Return [X, Y] of the center of cell containing provided text 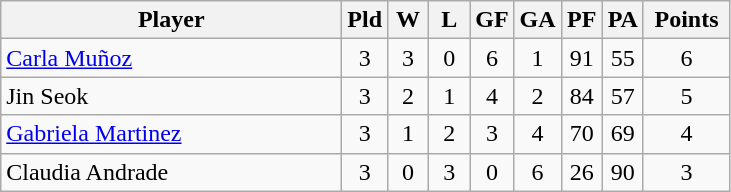
W [408, 20]
Claudia Andrade [172, 172]
GA [538, 20]
70 [582, 134]
Gabriela Martinez [172, 134]
Jin Seok [172, 96]
84 [582, 96]
57 [622, 96]
PA [622, 20]
PF [582, 20]
Player [172, 20]
GF [492, 20]
90 [622, 172]
55 [622, 58]
69 [622, 134]
L [450, 20]
Points [686, 20]
91 [582, 58]
Carla Muñoz [172, 58]
Pld [365, 20]
26 [582, 172]
5 [686, 96]
